Pinpoint the cell where the given text exists, returning its [x, y] midpoint coordinate. 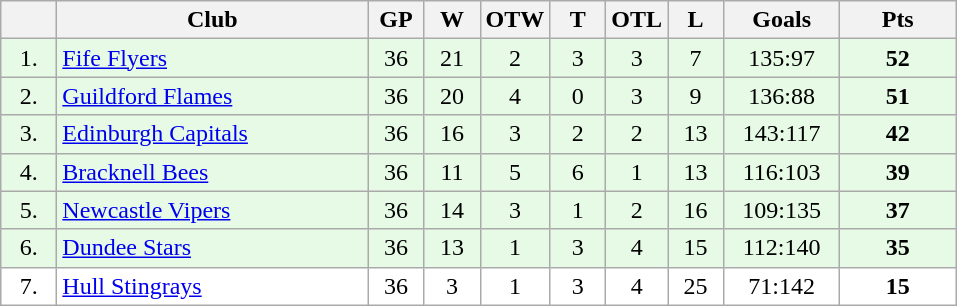
7. [29, 286]
5. [29, 210]
14 [452, 210]
L [696, 20]
25 [696, 286]
6 [578, 172]
51 [898, 96]
Guildford Flames [212, 96]
143:117 [782, 134]
3. [29, 134]
Goals [782, 20]
112:140 [782, 248]
Dundee Stars [212, 248]
T [578, 20]
21 [452, 58]
11 [452, 172]
7 [696, 58]
W [452, 20]
116:103 [782, 172]
42 [898, 134]
OTW [515, 20]
136:88 [782, 96]
37 [898, 210]
Bracknell Bees [212, 172]
Hull Stingrays [212, 286]
9 [696, 96]
135:97 [782, 58]
OTL [637, 20]
5 [515, 172]
GP [396, 20]
2. [29, 96]
Pts [898, 20]
Newcastle Vipers [212, 210]
0 [578, 96]
Fife Flyers [212, 58]
71:142 [782, 286]
39 [898, 172]
35 [898, 248]
1. [29, 58]
Edinburgh Capitals [212, 134]
52 [898, 58]
6. [29, 248]
20 [452, 96]
4. [29, 172]
109:135 [782, 210]
Club [212, 20]
